Return the (X, Y) coordinate for the center point of the cell that contains the specified text.  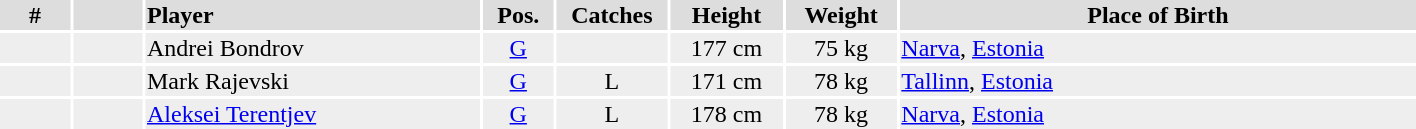
Place of Birth (1158, 15)
Weight (841, 15)
Pos. (518, 15)
177 cm (727, 48)
Tallinn, Estonia (1158, 81)
75 kg (841, 48)
178 cm (727, 114)
Player (314, 15)
Aleksei Terentjev (314, 114)
171 cm (727, 81)
# (35, 15)
Andrei Bondrov (314, 48)
Mark Rajevski (314, 81)
Catches (612, 15)
Height (727, 15)
